Capture the cell that displays the provided text and extract its [x, y] central coordinate. 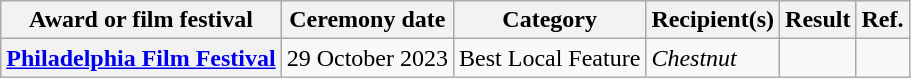
Ref. [882, 20]
Award or film festival [141, 20]
Result [818, 20]
Best Local Feature [550, 58]
Ceremony date [367, 20]
29 October 2023 [367, 58]
Philadelphia Film Festival [141, 58]
Chestnut [713, 58]
Recipient(s) [713, 20]
Category [550, 20]
